Provide the (X, Y) coordinate of the cell's center where the given text is located.  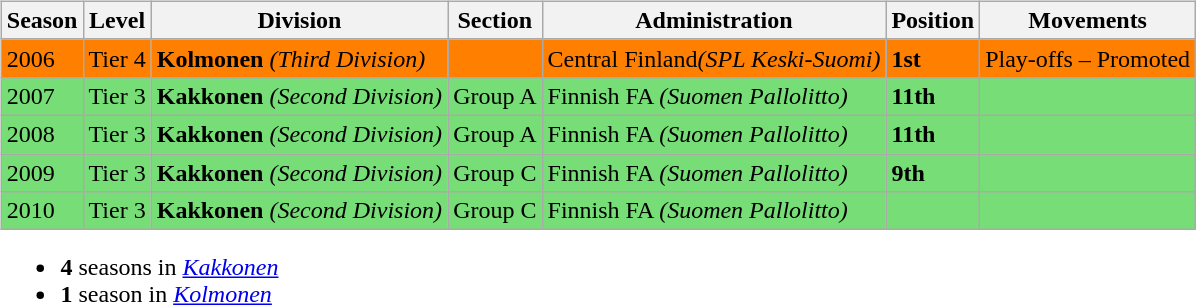
1st (933, 58)
Administration (714, 20)
Kolmonen (Third Division) (299, 58)
9th (933, 173)
Play-offs – Promoted (1088, 58)
2009 (42, 173)
2007 (42, 96)
Level (117, 20)
2008 (42, 134)
Central Finland(SPL Keski-Suomi) (714, 58)
2010 (42, 211)
Division (299, 20)
Position (933, 20)
Tier 4 (117, 58)
2006 (42, 58)
Section (495, 20)
Season (42, 20)
Movements (1088, 20)
